Pinpoint the cell where the given text exists, returning its (X, Y) midpoint coordinate. 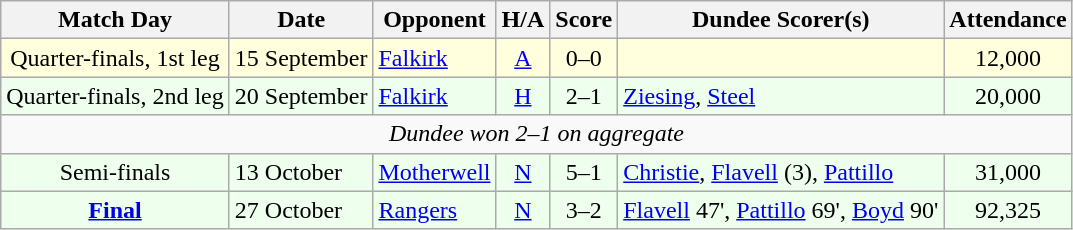
Motherwell (434, 172)
Flavell 47', Pattillo 69', Boyd 90' (781, 210)
Attendance (1008, 20)
20,000 (1008, 96)
Opponent (434, 20)
5–1 (584, 172)
Quarter-finals, 2nd leg (116, 96)
27 October (301, 210)
Score (584, 20)
0–0 (584, 58)
Final (116, 210)
13 October (301, 172)
Ziesing, Steel (781, 96)
A (523, 58)
Rangers (434, 210)
15 September (301, 58)
Dundee won 2–1 on aggregate (536, 134)
Quarter-finals, 1st leg (116, 58)
Semi-finals (116, 172)
31,000 (1008, 172)
92,325 (1008, 210)
12,000 (1008, 58)
Dundee Scorer(s) (781, 20)
Christie, Flavell (3), Pattillo (781, 172)
H (523, 96)
20 September (301, 96)
Date (301, 20)
2–1 (584, 96)
3–2 (584, 210)
Match Day (116, 20)
H/A (523, 20)
